Determine the [X, Y] coordinate at the center of the cell enclosing the given text.  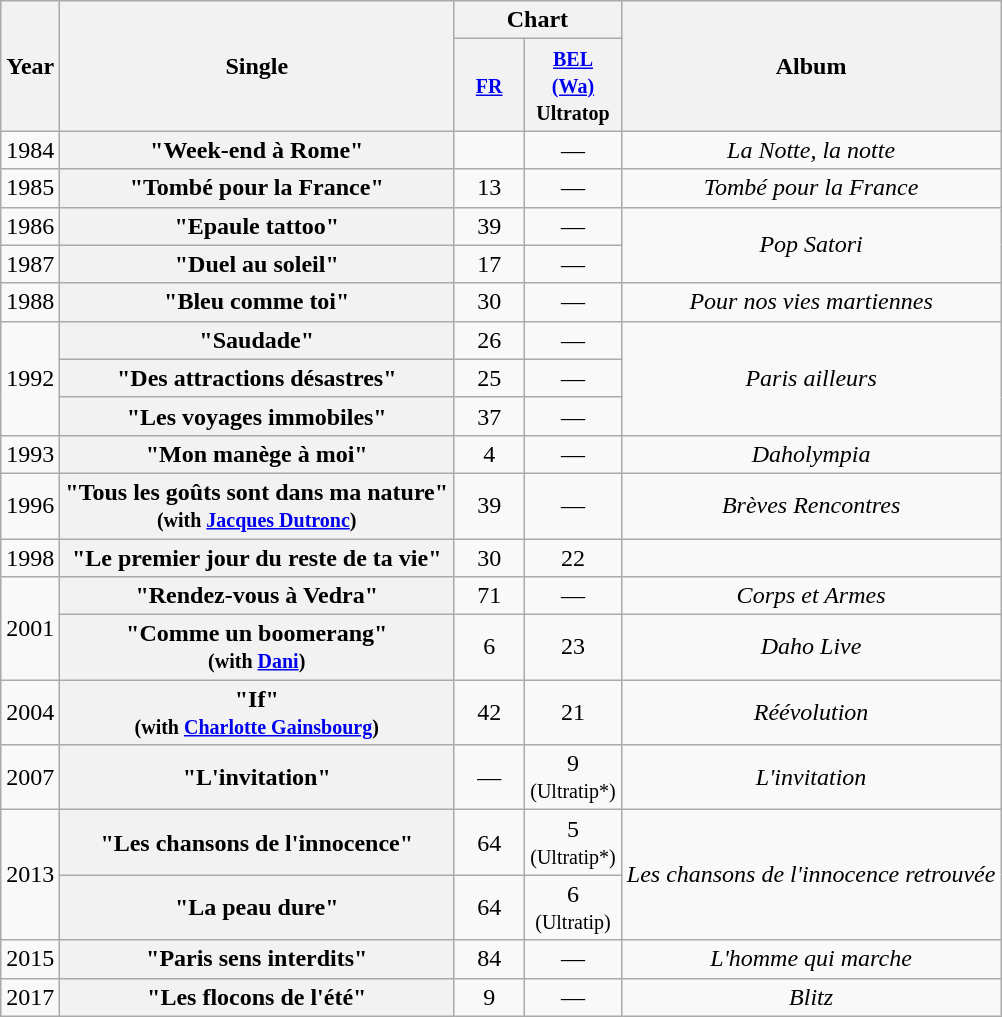
"Le premier jour du reste de ta vie" [257, 557]
1992 [30, 378]
1996 [30, 506]
L'invitation [811, 778]
Daho Live [811, 648]
1984 [30, 150]
6 [490, 648]
1985 [30, 188]
Tombé pour la France [811, 188]
"Les flocons de l'été" [257, 997]
1986 [30, 226]
"If" (with Charlotte Gainsbourg) [257, 712]
21 [574, 712]
Blitz [811, 997]
Daholympia [811, 454]
Single [257, 66]
L'homme qui marche [811, 959]
Paris ailleurs [811, 378]
Chart [538, 20]
Corps et Armes [811, 596]
"Comme un boomerang" (with Dani) [257, 648]
"Bleu comme toi" [257, 302]
"Saudade" [257, 340]
2015 [30, 959]
FR [490, 85]
"Epaule tattoo" [257, 226]
BEL(Wa)Ultratop [574, 85]
6(Ultratip) [574, 908]
"Paris sens interdits" [257, 959]
22 [574, 557]
2017 [30, 997]
23 [574, 648]
Year [30, 66]
71 [490, 596]
"Rendez-vous à Vedra" [257, 596]
1987 [30, 264]
5(Ultratip*) [574, 842]
Pour nos vies martiennes [811, 302]
Brèves Rencontres [811, 506]
"Mon manège à moi" [257, 454]
2007 [30, 778]
"Les voyages immobiles" [257, 416]
"Tombé pour la France" [257, 188]
4 [490, 454]
"L'invitation" [257, 778]
13 [490, 188]
25 [490, 378]
37 [490, 416]
"Tous les goûts sont dans ma nature" (with Jacques Dutronc) [257, 506]
Album [811, 66]
"Les chansons de l'innocence" [257, 842]
42 [490, 712]
9 [490, 997]
Réévolution [811, 712]
2001 [30, 628]
"Duel au soleil" [257, 264]
17 [490, 264]
84 [490, 959]
2004 [30, 712]
9(Ultratip*) [574, 778]
26 [490, 340]
Pop Satori [811, 245]
1998 [30, 557]
"Des attractions désastres" [257, 378]
1988 [30, 302]
Les chansons de l'innocence retrouvée [811, 875]
"Week-end à Rome" [257, 150]
1993 [30, 454]
"La peau dure" [257, 908]
2013 [30, 875]
La Notte, la notte [811, 150]
